Find where the given text appears and provide that cell's center as (X, Y) coordinate. 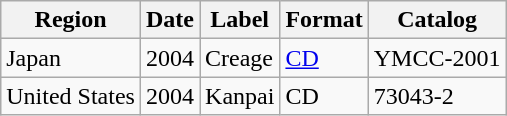
United States (71, 96)
73043-2 (437, 96)
Kanpai (240, 96)
Japan (71, 58)
YMCC-2001 (437, 58)
Catalog (437, 20)
Format (324, 20)
Date (170, 20)
Label (240, 20)
Region (71, 20)
Creage (240, 58)
